Pinpoint the cell where the given text exists, returning its [X, Y] midpoint coordinate. 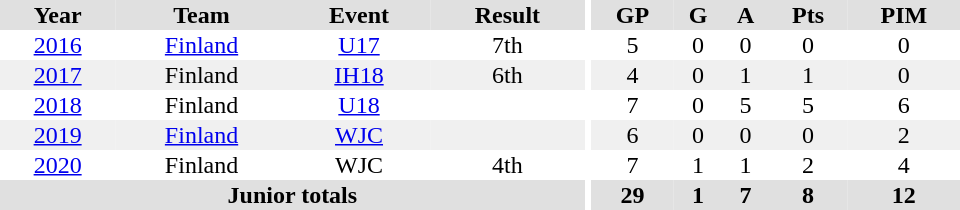
12 [904, 195]
8 [808, 195]
Event [359, 15]
Result [507, 15]
Year [58, 15]
29 [632, 195]
4th [507, 165]
Team [202, 15]
7th [507, 45]
U18 [359, 105]
Junior totals [292, 195]
GP [632, 15]
2019 [58, 135]
G [698, 15]
A [746, 15]
6th [507, 75]
PIM [904, 15]
IH18 [359, 75]
U17 [359, 45]
2018 [58, 105]
Pts [808, 15]
2017 [58, 75]
2016 [58, 45]
2020 [58, 165]
